Capture the cell that displays the provided text and extract its (x, y) central coordinate. 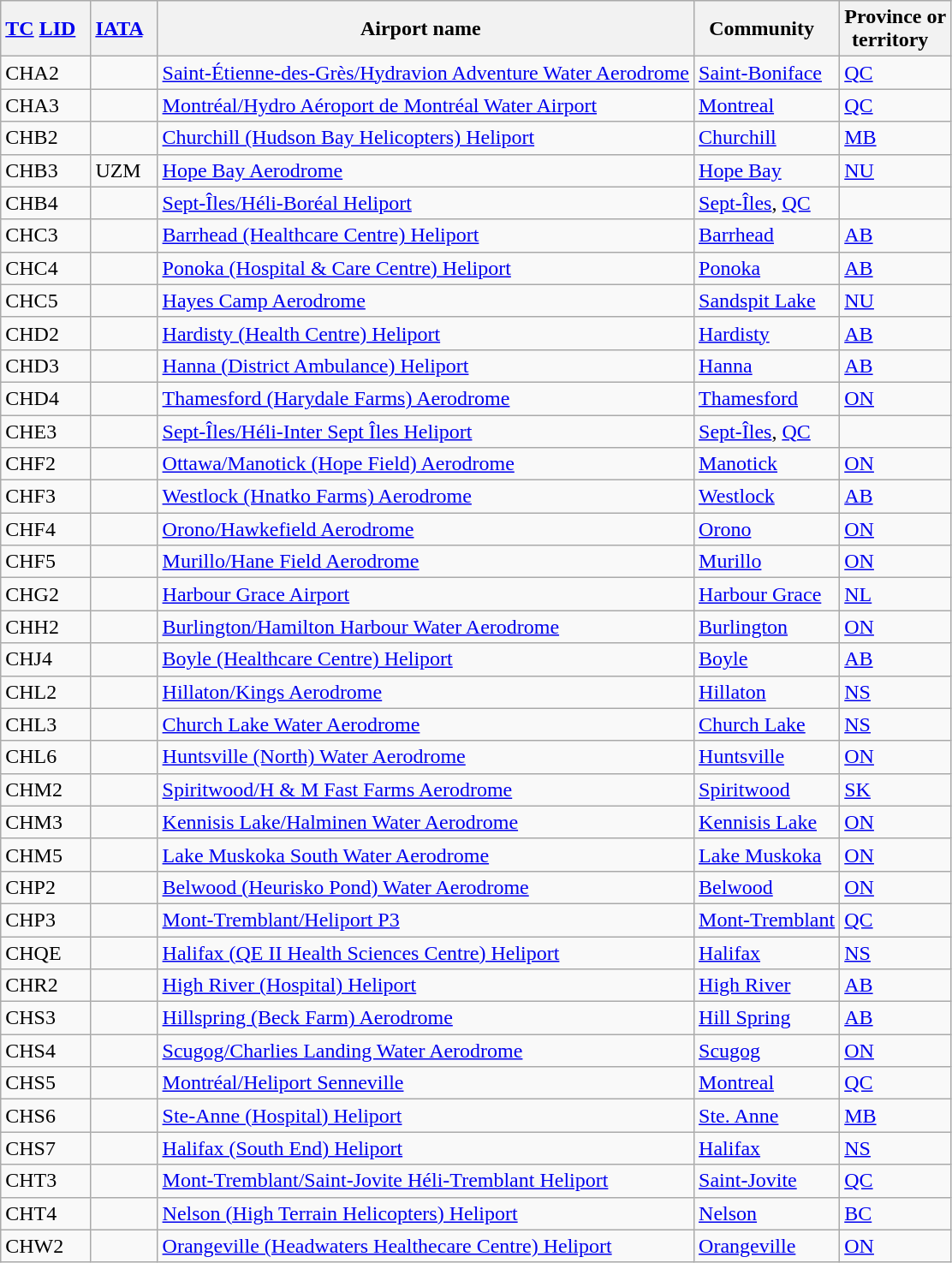
Huntsville (North) Water Aerodrome (426, 757)
Belwood (767, 887)
High River (767, 986)
Sept-Îles/Héli-Boréal Heliport (426, 203)
Province orterritory (895, 29)
CHS4 (46, 1051)
Church Lake Water Aerodrome (426, 724)
UZM (124, 170)
CHS6 (46, 1116)
Churchill (Hudson Bay Helicopters) Heliport (426, 138)
CHC4 (46, 268)
CHW2 (46, 1246)
CHE3 (46, 431)
Westlock (Hnatko Farms) Aerodrome (426, 497)
TC LID (46, 29)
Murillo (767, 562)
Boyle (767, 659)
CHT4 (46, 1213)
Ste-Anne (Hospital) Heliport (426, 1116)
Hillaton (767, 692)
Halifax (QE II Health Sciences Centre) Heliport (426, 953)
CHL3 (46, 724)
Harbour Grace (767, 594)
Boyle (Healthcare Centre) Heliport (426, 659)
NL (895, 594)
Hardisty (767, 333)
Ponoka (Hospital & Care Centre) Heliport (426, 268)
CHF2 (46, 464)
High River (Hospital) Heliport (426, 986)
Ste. Anne (767, 1116)
CHC3 (46, 235)
Barrhead (767, 235)
Kennisis Lake/Halminen Water Aerodrome (426, 822)
BC (895, 1213)
CHM2 (46, 789)
Churchill (767, 138)
CHM3 (46, 822)
Mont-Tremblant (767, 920)
Burlington/Hamilton Harbour Water Aerodrome (426, 627)
Saint-Étienne-des-Grès/Hydravion Adventure Water Aerodrome (426, 73)
Sept-Îles/Héli-Inter Sept Îles Heliport (426, 431)
Halifax (South End) Heliport (426, 1148)
SK (895, 789)
Saint-Boniface (767, 73)
Murillo/Hane Field Aerodrome (426, 562)
Barrhead (Healthcare Centre) Heliport (426, 235)
CHH2 (46, 627)
Hanna (District Ambulance) Heliport (426, 366)
CHS7 (46, 1148)
CHP2 (46, 887)
Westlock (767, 497)
Scugog (767, 1051)
Orangeville (767, 1246)
Orono (767, 529)
Montréal/Hydro Aéroport de Montréal Water Airport (426, 105)
IATA (124, 29)
CHC5 (46, 301)
CHF4 (46, 529)
Thamesford (767, 398)
Montréal/Heliport Senneville (426, 1083)
CHT3 (46, 1181)
CHD4 (46, 398)
Hillaton/Kings Aerodrome (426, 692)
Burlington (767, 627)
Lake Muskoka South Water Aerodrome (426, 855)
CHB4 (46, 203)
Hayes Camp Aerodrome (426, 301)
CHD2 (46, 333)
Hillspring (Beck Farm) Aerodrome (426, 1018)
CHF5 (46, 562)
CHM5 (46, 855)
Spiritwood/H & M Fast Farms Aerodrome (426, 789)
CHA2 (46, 73)
Hill Spring (767, 1018)
CHB3 (46, 170)
Hope Bay Aerodrome (426, 170)
CHB2 (46, 138)
Lake Muskoka (767, 855)
CHR2 (46, 986)
Church Lake (767, 724)
Orangeville (Headwaters Healthecare Centre) Heliport (426, 1246)
Community (767, 29)
Thamesford (Harydale Farms) Aerodrome (426, 398)
Ponoka (767, 268)
CHL2 (46, 692)
Sandspit Lake (767, 301)
Manotick (767, 464)
Mont-Tremblant/Heliport P3 (426, 920)
Kennisis Lake (767, 822)
Spiritwood (767, 789)
CHJ4 (46, 659)
Nelson (767, 1213)
Airport name (426, 29)
Harbour Grace Airport (426, 594)
CHL6 (46, 757)
Hanna (767, 366)
CHD3 (46, 366)
CHA3 (46, 105)
Ottawa/Manotick (Hope Field) Aerodrome (426, 464)
Huntsville (767, 757)
CHF3 (46, 497)
Orono/Hawkefield Aerodrome (426, 529)
Saint-Jovite (767, 1181)
CHS3 (46, 1018)
CHQE (46, 953)
CHG2 (46, 594)
Belwood (Heurisko Pond) Water Aerodrome (426, 887)
Hardisty (Health Centre) Heliport (426, 333)
CHS5 (46, 1083)
CHP3 (46, 920)
Nelson (High Terrain Helicopters) Heliport (426, 1213)
Mont-Tremblant/Saint-Jovite Héli-Tremblant Heliport (426, 1181)
Scugog/Charlies Landing Water Aerodrome (426, 1051)
Hope Bay (767, 170)
